Search for the cell housing the specified text and yield its (x, y) center coordinate. 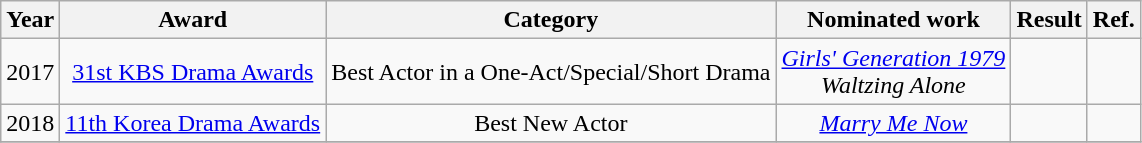
Best Actor in a One-Act/Special/Short Drama (551, 72)
Result (1049, 20)
Girls' Generation 1979 Waltzing Alone (894, 72)
Marry Me Now (894, 123)
Best New Actor (551, 123)
11th Korea Drama Awards (193, 123)
Category (551, 20)
2018 (30, 123)
2017 (30, 72)
31st KBS Drama Awards (193, 72)
Award (193, 20)
Year (30, 20)
Nominated work (894, 20)
Ref. (1114, 20)
